Provide the [X, Y] coordinate of the cell's center where the given text is located.  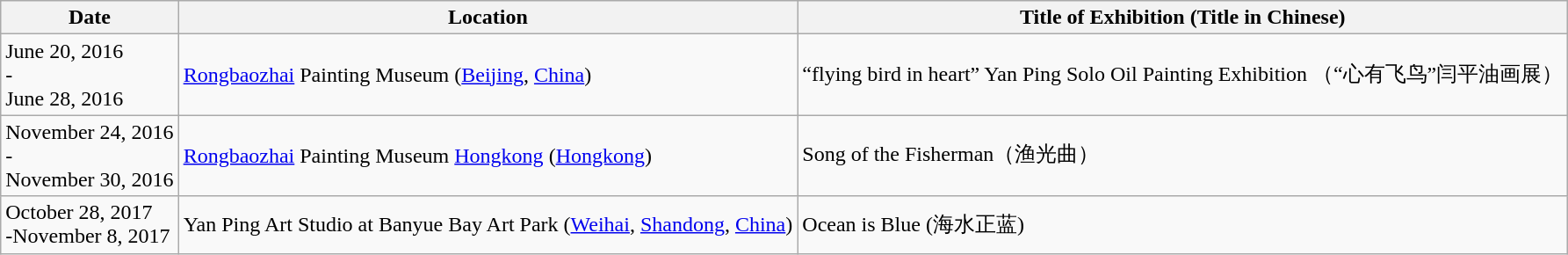
Rongbaozhai Painting Museum Hongkong (Hongkong) [488, 156]
Location [488, 18]
Ocean is Blue (海水正蓝) [1182, 225]
October 28, 2017-November 8, 2017 [90, 225]
June 20, 2016-June 28, 2016 [90, 75]
Date [90, 18]
Title of Exhibition (Title in Chinese) [1182, 18]
Yan Ping Art Studio at Banyue Bay Art Park (Weihai, Shandong, China) [488, 225]
Rongbaozhai Painting Museum (Beijing, China) [488, 75]
“flying bird in heart” Yan Ping Solo Oil Painting Exhibition （“心有飞鸟”闫平油画展） [1182, 75]
November 24, 2016-November 30, 2016 [90, 156]
Song of the Fisherman（渔光曲） [1182, 156]
